Provide the (X, Y) coordinate of the cell's center where the given text is located.  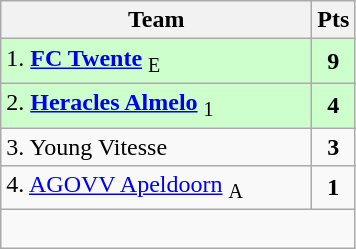
1. FC Twente E (156, 61)
Pts (334, 20)
1 (334, 188)
Team (156, 20)
3. Young Vitesse (156, 147)
2. Heracles Almelo 1 (156, 105)
4 (334, 105)
9 (334, 61)
3 (334, 147)
4. AGOVV Apeldoorn A (156, 188)
